Extract the (x, y) coordinate from the center of the cell holding the provided text.  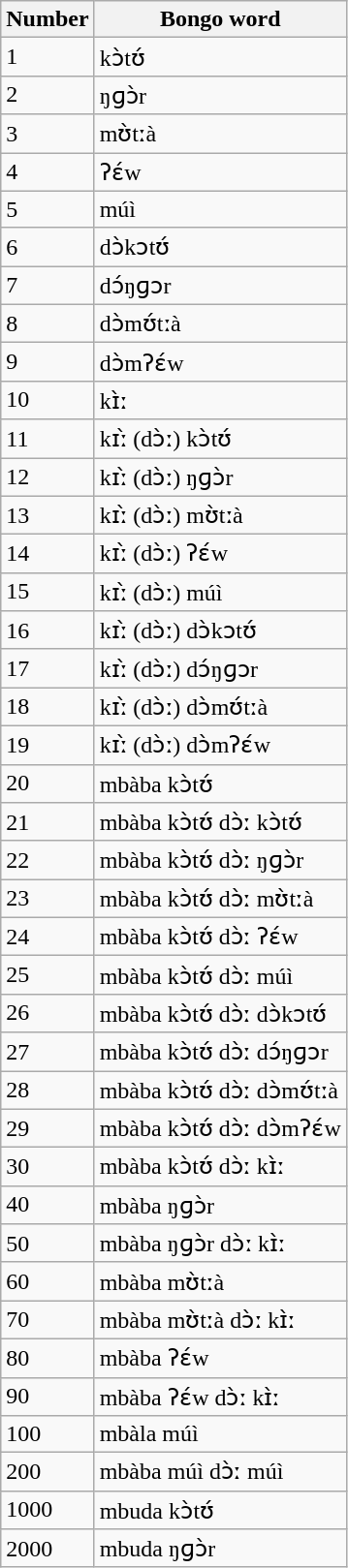
50 (47, 1244)
mbàba kɔ̀tʊ́ dɔ̀ː ʔɛ́w (220, 937)
17 (47, 668)
12 (47, 477)
dɔ̀mʊ́tːà (220, 323)
2000 (47, 1549)
dɔ̀kɔtʊ́ (220, 247)
Bongo word (220, 19)
2 (47, 95)
mbuda kɔ̀tʊ́ (220, 1510)
25 (47, 975)
mbàba kɔ̀tʊ́ dɔ̀ː ŋɡɔ̀r (220, 860)
3 (47, 134)
mbàba kɔ̀tʊ́ dɔ̀ː kɪ̀ː (220, 1167)
4 (47, 172)
mbàba múì dɔ̀ː múì (220, 1472)
dɔ́ŋɡɔr (220, 286)
kɪː̀ (dɔ̀ː) dɔ̀kɔtʊ́ (220, 630)
28 (47, 1091)
29 (47, 1128)
1 (47, 57)
7 (47, 286)
8 (47, 323)
mbàba kɔ̀tʊ́ dɔ̀ː dɔ̀mʊ́tːà (220, 1091)
kɪː̀ (dɔ̀ː) kɔ̀tʊ́ (220, 439)
14 (47, 554)
90 (47, 1397)
80 (47, 1358)
5 (47, 209)
23 (47, 899)
mbàba ŋɡɔ̀r (220, 1205)
13 (47, 515)
kɪː̀ (dɔ̀ː) mʊ̀tːà (220, 515)
6 (47, 247)
21 (47, 822)
kɪ̀ː (220, 400)
mbàba kɔ̀tʊ́ dɔ̀ː dɔ̀mʔɛ́w (220, 1128)
10 (47, 400)
22 (47, 860)
kɔ̀tʊ́ (220, 57)
mbàba mʊ̀tːà dɔ̀ː kɪ̀ː (220, 1320)
100 (47, 1434)
1000 (47, 1510)
mbàba kɔ̀tʊ́ (220, 784)
mbàba ŋɡɔ̀r dɔ̀ː kɪ̀ː (220, 1244)
9 (47, 362)
26 (47, 1013)
Number (47, 19)
mbàba ʔɛ́w (220, 1358)
ʔɛ́w (220, 172)
mbàba kɔ̀tʊ́ dɔ̀ː múì (220, 975)
60 (47, 1281)
kɪː̀ (dɔ̀ː) ŋɡɔ̀r (220, 477)
15 (47, 592)
mbàba ʔɛ́w dɔ̀ː kɪ̀ː (220, 1397)
mbàba kɔ̀tʊ́ dɔ̀ː mʊ̀tːà (220, 899)
40 (47, 1205)
11 (47, 439)
mbàba kɔ̀tʊ́ dɔ̀ː kɔ̀tʊ́ (220, 822)
kɪː̀ (dɔ̀ː) ʔɛ́w (220, 554)
dɔ̀mʔɛ́w (220, 362)
20 (47, 784)
18 (47, 707)
kɪː̀ (dɔ̀ː) múì (220, 592)
19 (47, 745)
kɪː̀ (dɔ̀ː) dɔ̀mʔɛ́w (220, 745)
mbàla múì (220, 1434)
70 (47, 1320)
16 (47, 630)
múì (220, 209)
kɪː̀ (dɔ̀ː) dɔ́ŋɡɔr (220, 668)
27 (47, 1052)
200 (47, 1472)
mbuda ŋɡɔ̀r (220, 1549)
mʊ̀tːà (220, 134)
mbàba kɔ̀tʊ́ dɔ̀ː dɔ́ŋɡɔr (220, 1052)
ŋɡɔ̀r (220, 95)
mbàba kɔ̀tʊ́ dɔ̀ː dɔ̀kɔtʊ́ (220, 1013)
24 (47, 937)
mbàba mʊ̀tːà (220, 1281)
30 (47, 1167)
kɪː̀ (dɔ̀ː) dɔ̀mʊ́tːà (220, 707)
